Locate the cell with the specified text and output its [x, y] center coordinate. 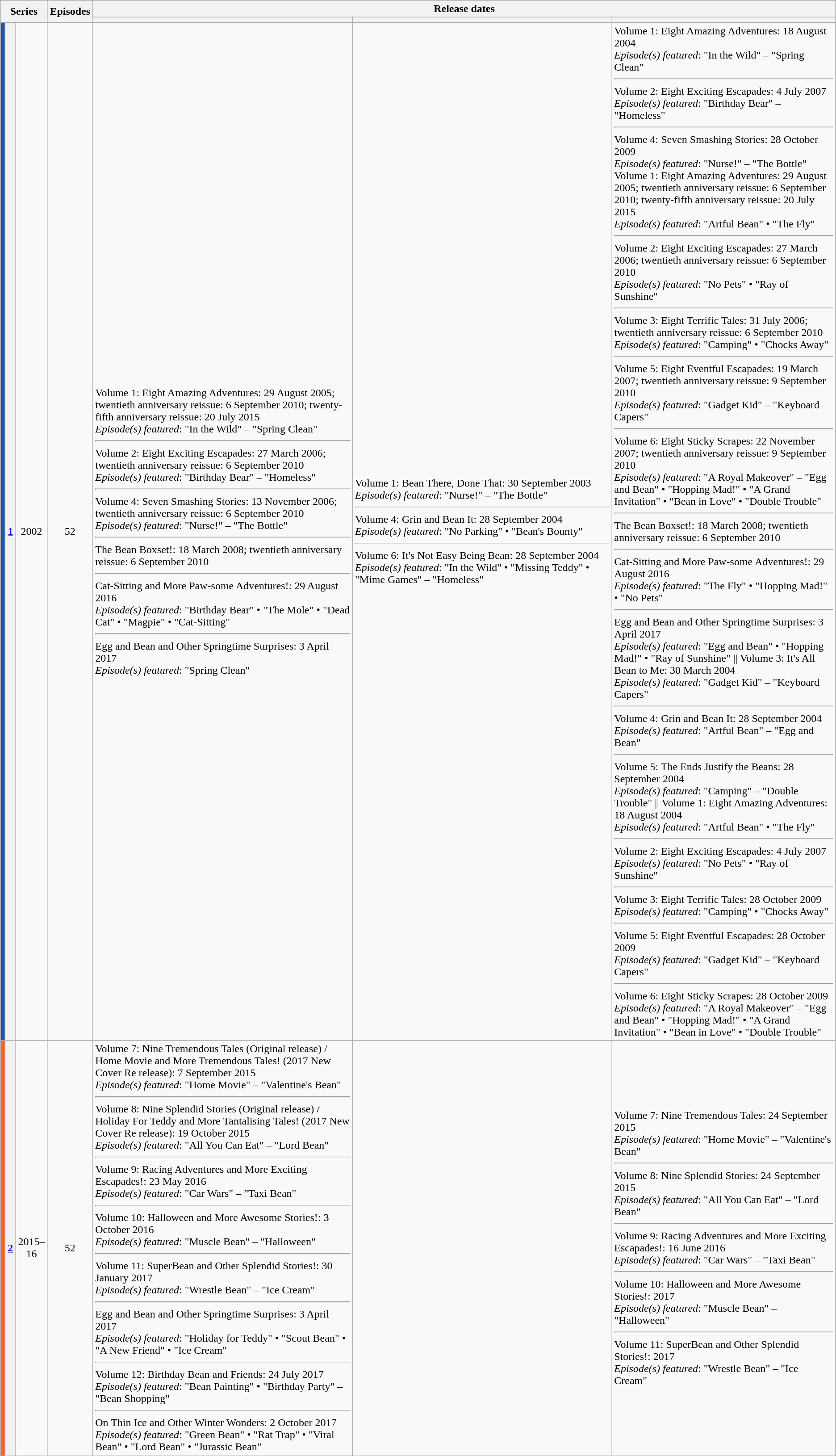
2015–16 [31, 1248]
Release dates [464, 9]
Episodes [70, 12]
Series [24, 12]
1 [11, 532]
2 [11, 1248]
2002 [31, 532]
